Provide the [x, y] coordinate of the cell's center where the given text is located.  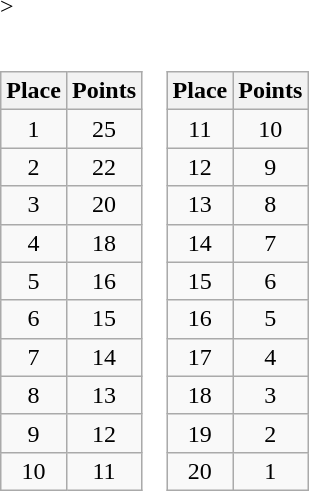
25 [104, 129]
17 [200, 357]
22 [104, 167]
19 [200, 433]
